From the cell containing the given text, extract its center point as (x, y) coordinate. 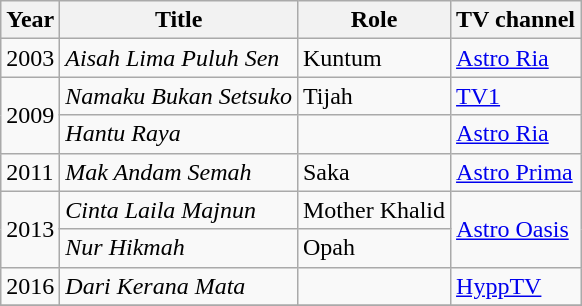
Hantu Raya (179, 134)
Aisah Lima Puluh Sen (179, 58)
Opah (374, 248)
Astro Prima (516, 172)
2011 (30, 172)
Role (374, 20)
Saka (374, 172)
Title (179, 20)
TV1 (516, 96)
2016 (30, 286)
Mother Khalid (374, 210)
Kuntum (374, 58)
Nur Hikmah (179, 248)
Astro Oasis (516, 229)
Namaku Bukan Setsuko (179, 96)
2009 (30, 115)
2013 (30, 229)
HyppTV (516, 286)
TV channel (516, 20)
Cinta Laila Majnun (179, 210)
2003 (30, 58)
Mak Andam Semah (179, 172)
Tijah (374, 96)
Dari Kerana Mata (179, 286)
Year (30, 20)
